Locate the cell with the specified text and output its [X, Y] center coordinate. 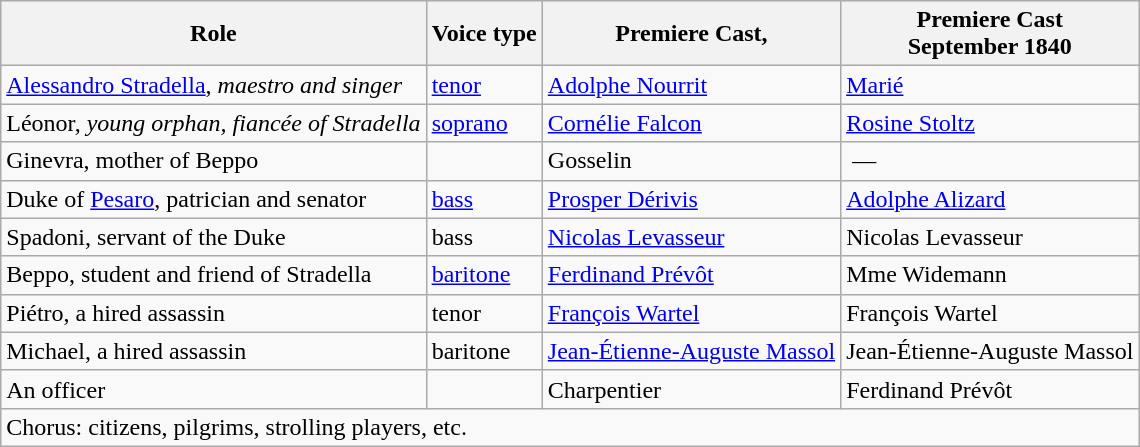
Alessandro Stradella, maestro and singer [214, 85]
Premiere Cast September 1840 [990, 34]
Gosselin [691, 161]
Cornélie Falcon [691, 123]
Voice type [484, 34]
soprano [484, 123]
Michael, a hired assassin [214, 351]
Prosper Dérivis [691, 199]
Charpentier [691, 389]
Piétro, a hired assassin [214, 313]
Chorus: citizens, pilgrims, strolling players, etc. [570, 427]
Spadoni, servant of the Duke [214, 237]
Rosine Stoltz [990, 123]
An officer [214, 389]
Mme Widemann [990, 275]
Ginevra, mother of Beppo [214, 161]
Adolphe Nourrit [691, 85]
Beppo, student and friend of Stradella [214, 275]
Léonor, young orphan, fiancée of Stradella [214, 123]
Premiere Cast, [691, 34]
Adolphe Alizard [990, 199]
Marié [990, 85]
Role [214, 34]
Duke of Pesaro, patrician and senator [214, 199]
— [990, 161]
